Scan for the cell matching the given text and deliver its [X, Y] coordinate at center. 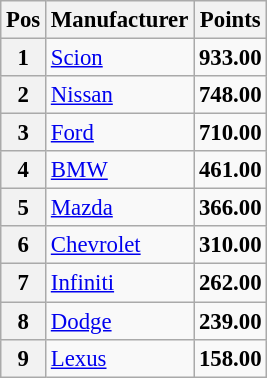
366.00 [230, 208]
310.00 [230, 245]
7 [24, 283]
933.00 [230, 58]
3 [24, 133]
4 [24, 170]
461.00 [230, 170]
1 [24, 58]
Dodge [120, 321]
239.00 [230, 321]
6 [24, 245]
710.00 [230, 133]
Mazda [120, 208]
9 [24, 358]
Pos [24, 20]
2 [24, 95]
748.00 [230, 95]
Scion [120, 58]
Infiniti [120, 283]
Points [230, 20]
Chevrolet [120, 245]
Lexus [120, 358]
Manufacturer [120, 20]
5 [24, 208]
8 [24, 321]
158.00 [230, 358]
Nissan [120, 95]
BMW [120, 170]
Ford [120, 133]
262.00 [230, 283]
